Locate the cell with the specified text and output its [x, y] center coordinate. 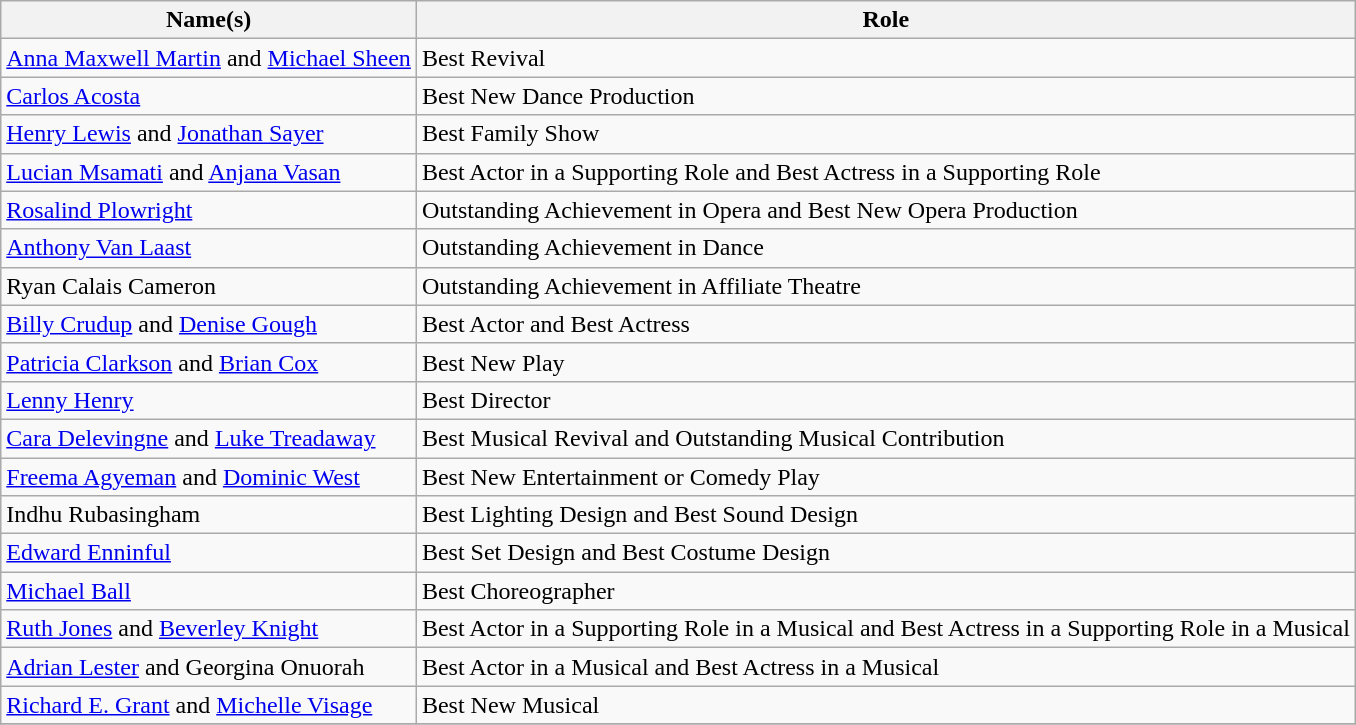
Carlos Acosta [209, 96]
Best New Play [886, 362]
Henry Lewis and Jonathan Sayer [209, 134]
Outstanding Achievement in Opera and Best New Opera Production [886, 210]
Edward Enninful [209, 553]
Best New Musical [886, 705]
Best Actor and Best Actress [886, 324]
Billy Crudup and Denise Gough [209, 324]
Best Director [886, 400]
Best Musical Revival and Outstanding Musical Contribution [886, 438]
Outstanding Achievement in Affiliate Theatre [886, 286]
Rosalind Plowright [209, 210]
Anna Maxwell Martin and Michael Sheen [209, 58]
Best Set Design and Best Costume Design [886, 553]
Lucian Msamati and Anjana Vasan [209, 172]
Best Lighting Design and Best Sound Design [886, 515]
Patricia Clarkson and Brian Cox [209, 362]
Richard E. Grant and Michelle Visage [209, 705]
Best Actor in a Musical and Best Actress in a Musical [886, 667]
Freema Agyeman and Dominic West [209, 477]
Outstanding Achievement in Dance [886, 248]
Best Family Show [886, 134]
Cara Delevingne and Luke Treadaway [209, 438]
Adrian Lester and Georgina Onuorah [209, 667]
Best Actor in a Supporting Role in a Musical and Best Actress in a Supporting Role in a Musical [886, 629]
Name(s) [209, 20]
Best New Entertainment or Comedy Play [886, 477]
Anthony Van Laast [209, 248]
Best Actor in a Supporting Role and Best Actress in a Supporting Role [886, 172]
Best Choreographer [886, 591]
Best New Dance Production [886, 96]
Indhu Rubasingham [209, 515]
Michael Ball [209, 591]
Best Revival [886, 58]
Role [886, 20]
Ryan Calais Cameron [209, 286]
Lenny Henry [209, 400]
Ruth Jones and Beverley Knight [209, 629]
